Detect which cell encompasses the target text, then output its (X, Y) center coordinate. 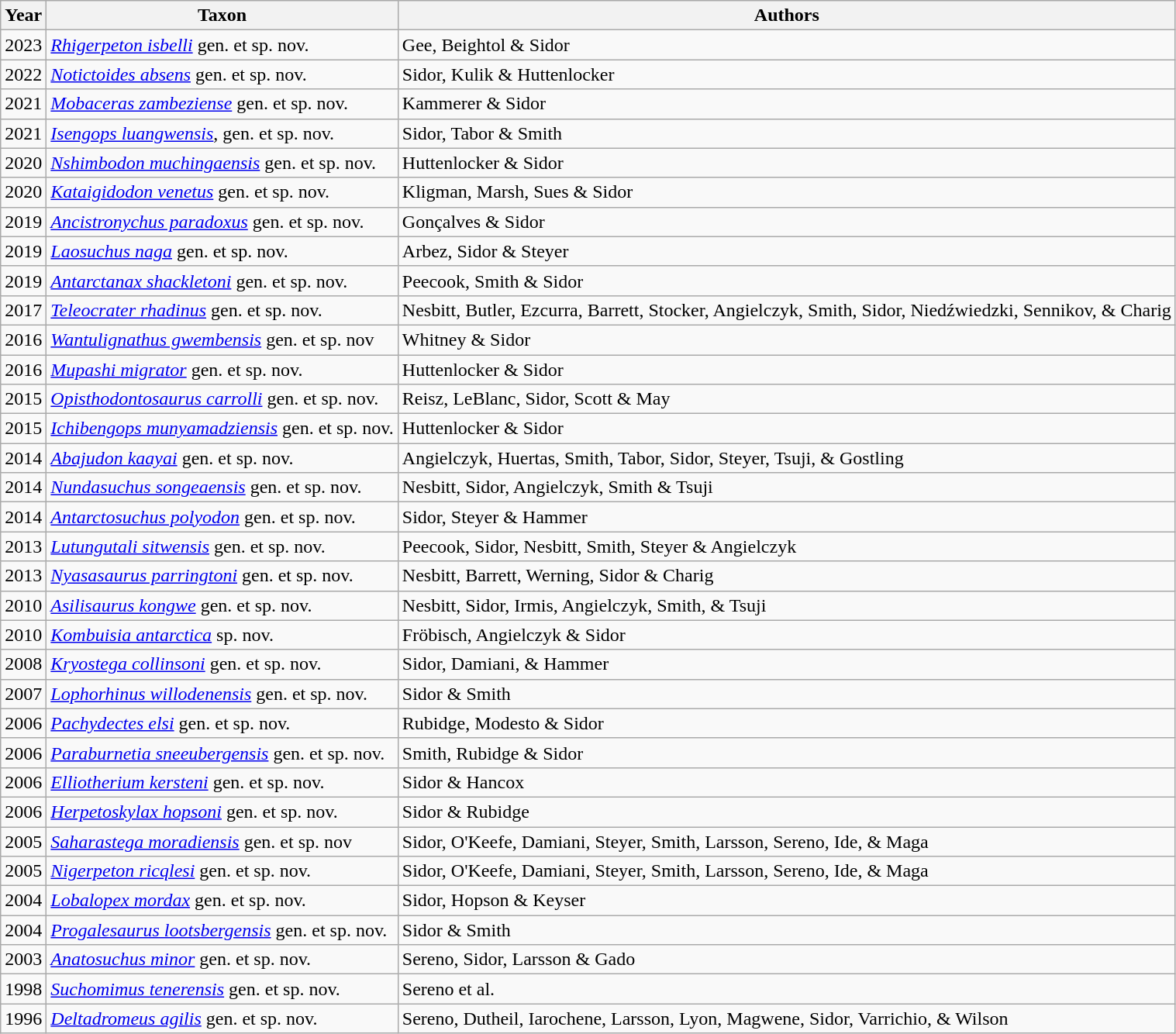
Saharastega moradiensis gen. et sp. nov (222, 841)
Whitney & Sidor (786, 339)
Mobaceras zambeziense gen. et sp. nov. (222, 104)
Rhigerpeton isbelli gen. et sp. nov. (222, 45)
Lophorhinus willodenensis gen. et sp. nov. (222, 694)
Sereno et al. (786, 989)
Wantulignathus gwembensis gen. et sp. nov (222, 339)
Nesbitt, Sidor, Angielczyk, Smith & Tsuji (786, 488)
Sidor & Hancox (786, 782)
2017 (23, 310)
Progalesaurus lootsbergensis gen. et sp. nov. (222, 930)
Peecook, Sidor, Nesbitt, Smith, Steyer & Angielczyk (786, 546)
Authors (786, 16)
Kombuisia antarctica sp. nov. (222, 635)
Fröbisch, Angielczyk & Sidor (786, 635)
Sidor, Damiani, & Hammer (786, 664)
Mupashi migrator gen. et sp. nov. (222, 370)
Pachydectes elsi gen. et sp. nov. (222, 723)
Kataigidodon venetus gen. et sp. nov. (222, 192)
Year (23, 16)
Sidor, Kulik & Huttenlocker (786, 74)
Nundasuchus songeaensis gen. et sp. nov. (222, 488)
Nyasasaurus parringtoni gen. et sp. nov. (222, 576)
Deltadromeus agilis gen. et sp. nov. (222, 1018)
Nesbitt, Sidor, Irmis, Angielczyk, Smith, & Tsuji (786, 605)
1996 (23, 1018)
Lutungutali sitwensis gen. et sp. nov. (222, 546)
Arbez, Sidor & Steyer (786, 251)
Angielczyk, Huertas, Smith, Tabor, Sidor, Steyer, Tsuji, & Gostling (786, 458)
Ichibengops munyamadziensis gen. et sp. nov. (222, 429)
1998 (23, 989)
Kligman, Marsh, Sues & Sidor (786, 192)
Herpetoskylax hopsoni gen. et sp. nov. (222, 812)
Abajudon kaayai gen. et sp. nov. (222, 458)
Smith, Rubidge & Sidor (786, 753)
Laosuchus naga gen. et sp. nov. (222, 251)
Nshimbodon muchingaensis gen. et sp. nov. (222, 163)
Lobalopex mordax gen. et sp. nov. (222, 901)
Sidor & Rubidge (786, 812)
Sidor, Steyer & Hammer (786, 517)
Asilisaurus kongwe gen. et sp. nov. (222, 605)
2007 (23, 694)
Teleocrater rhadinus gen. et sp. nov. (222, 310)
Notictoides absens gen. et sp. nov. (222, 74)
Peecook, Smith & Sidor (786, 281)
Antarctanax shackletoni gen. et sp. nov. (222, 281)
Sereno, Dutheil, Iarochene, Larsson, Lyon, Magwene, Sidor, Varrichio, & Wilson (786, 1018)
Sidor, Tabor & Smith (786, 133)
Antarctosuchus polyodon gen. et sp. nov. (222, 517)
Rubidge, Modesto & Sidor (786, 723)
Nesbitt, Butler, Ezcurra, Barrett, Stocker, Angielczyk, Smith, Sidor, Niedźwiedzki, Sennikov, & Charig (786, 310)
Taxon (222, 16)
Nigerpeton ricqlesi gen. et sp. nov. (222, 871)
Suchomimus tenerensis gen. et sp. nov. (222, 989)
Paraburnetia sneeubergensis gen. et sp. nov. (222, 753)
2003 (23, 960)
Kammerer & Sidor (786, 104)
2008 (23, 664)
Nesbitt, Barrett, Werning, Sidor & Charig (786, 576)
Sidor, Hopson & Keyser (786, 901)
Ancistronychus paradoxus gen. et sp. nov. (222, 222)
2022 (23, 74)
Elliotherium kersteni gen. et sp. nov. (222, 782)
Isengops luangwensis, gen. et sp. nov. (222, 133)
Gonçalves & Sidor (786, 222)
Reisz, LeBlanc, Sidor, Scott & May (786, 399)
Opisthodontosaurus carrolli gen. et sp. nov. (222, 399)
Anatosuchus minor gen. et sp. nov. (222, 960)
Gee, Beightol & Sidor (786, 45)
Sereno, Sidor, Larsson & Gado (786, 960)
2023 (23, 45)
Kryostega collinsoni gen. et sp. nov. (222, 664)
